Provide the [x, y] coordinate of the cell's center where the given text is located.  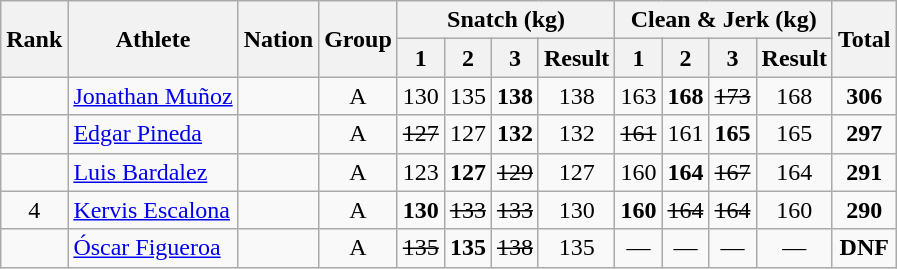
Snatch (kg) [506, 20]
Total [864, 39]
167 [732, 172]
Edgar Pineda [153, 134]
129 [514, 172]
DNF [864, 248]
Kervis Escalona [153, 210]
123 [420, 172]
306 [864, 96]
297 [864, 134]
Jonathan Muñoz [153, 96]
4 [34, 210]
Group [358, 39]
Clean & Jerk (kg) [724, 20]
290 [864, 210]
Rank [34, 39]
Luis Bardalez [153, 172]
173 [732, 96]
Nation [278, 39]
Óscar Figueroa [153, 248]
163 [638, 96]
291 [864, 172]
Athlete [153, 39]
